Provide the [x, y] coordinate of the cell's center where the given text is located.  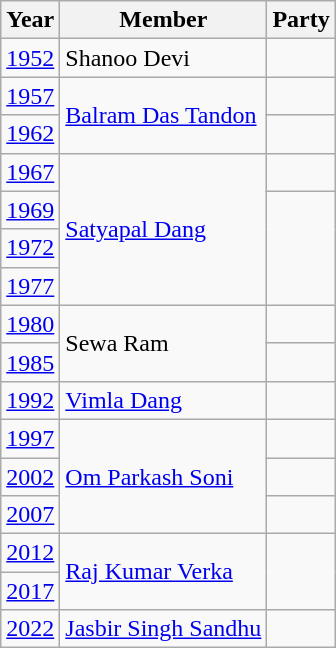
Year [30, 20]
Vimla Dang [164, 400]
2017 [30, 591]
1967 [30, 172]
Raj Kumar Verka [164, 572]
Om Parkash Soni [164, 476]
Shanoo Devi [164, 58]
2007 [30, 515]
1957 [30, 96]
1992 [30, 400]
Satyapal Dang [164, 229]
Member [164, 20]
2022 [30, 629]
Balram Das Tandon [164, 115]
1962 [30, 134]
Sewa Ram [164, 343]
1997 [30, 438]
1969 [30, 210]
2012 [30, 553]
1952 [30, 58]
1977 [30, 286]
1980 [30, 324]
1972 [30, 248]
Party [301, 20]
2002 [30, 477]
1985 [30, 362]
Jasbir Singh Sandhu [164, 629]
